Find where the given text appears and provide that cell's center as [X, Y] coordinate. 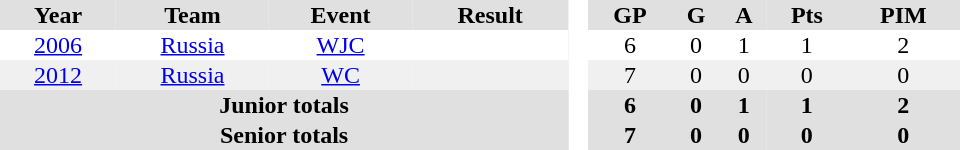
Junior totals [284, 105]
Year [58, 15]
A [744, 15]
Team [192, 15]
G [696, 15]
2012 [58, 75]
Result [490, 15]
PIM [904, 15]
2006 [58, 45]
WJC [341, 45]
Event [341, 15]
WC [341, 75]
Senior totals [284, 135]
Pts [807, 15]
GP [630, 15]
